For the text-containing cell, return its midpoint in (X, Y) coordinate format. 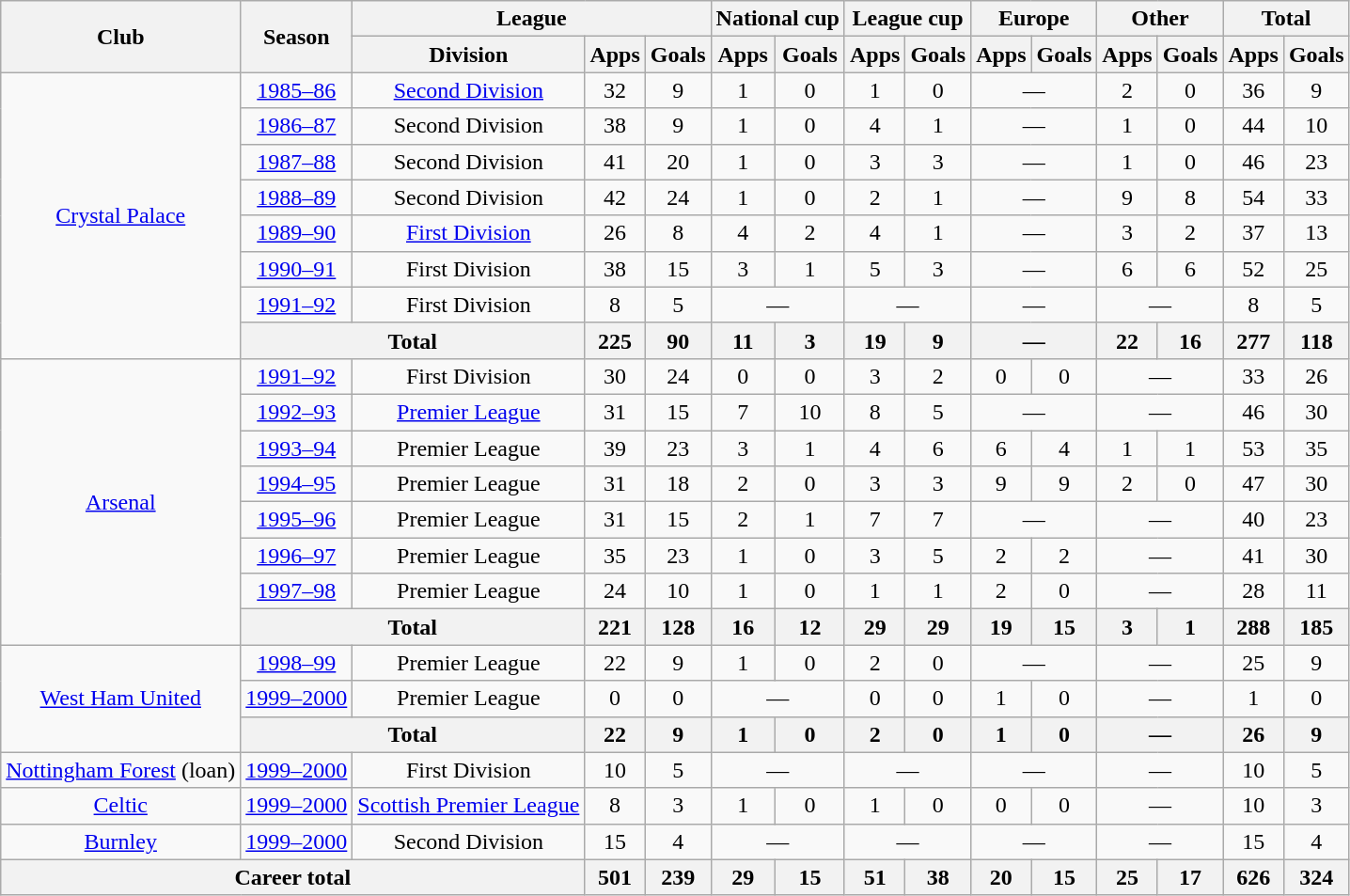
28 (1253, 591)
West Ham United (120, 699)
12 (809, 627)
1994–95 (297, 484)
32 (615, 90)
42 (615, 197)
Other (1160, 19)
1986–87 (297, 126)
185 (1316, 627)
Division (468, 55)
90 (678, 340)
1989–90 (297, 233)
13 (1316, 233)
40 (1253, 520)
1988–89 (297, 197)
1985–86 (297, 90)
Arsenal (120, 501)
239 (678, 877)
17 (1190, 877)
Season (297, 37)
Celtic (120, 806)
47 (1253, 484)
1992–93 (297, 412)
118 (1316, 340)
37 (1253, 233)
1993–94 (297, 448)
54 (1253, 197)
53 (1253, 448)
League cup (907, 19)
1995–96 (297, 520)
39 (615, 448)
Crystal Palace (120, 215)
277 (1253, 340)
Burnley (120, 841)
18 (678, 484)
Scottish Premier League (468, 806)
626 (1253, 877)
324 (1316, 877)
44 (1253, 126)
36 (1253, 90)
52 (1253, 269)
National cup (777, 19)
Europe (1034, 19)
51 (874, 877)
1998–99 (297, 663)
1996–97 (297, 556)
128 (678, 627)
288 (1253, 627)
1997–98 (297, 591)
Club (120, 37)
Career total (293, 877)
221 (615, 627)
Nottingham Forest (loan) (120, 770)
501 (615, 877)
1990–91 (297, 269)
225 (615, 340)
League (532, 19)
1987–88 (297, 162)
